Find where the given text appears and provide that cell's center as [X, Y] coordinate. 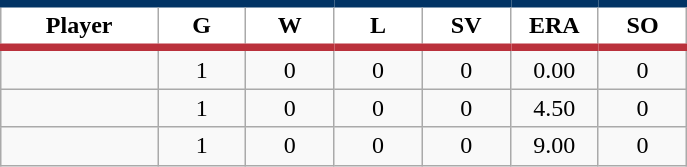
L [378, 26]
0.00 [554, 68]
9.00 [554, 146]
Player [80, 26]
G [202, 26]
4.50 [554, 108]
SV [466, 26]
ERA [554, 26]
SO [642, 26]
W [290, 26]
